Return the [X, Y] coordinate for the center point of the cell that contains the specified text.  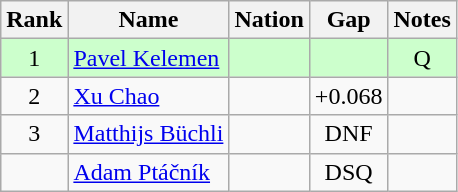
Name [148, 20]
Q [422, 58]
Xu Chao [148, 96]
Rank [34, 20]
Matthijs Büchli [148, 134]
+0.068 [348, 96]
Gap [348, 20]
3 [34, 134]
Notes [422, 20]
1 [34, 58]
2 [34, 96]
DSQ [348, 172]
Nation [269, 20]
DNF [348, 134]
Pavel Kelemen [148, 58]
Adam Ptáčník [148, 172]
